Find where the given text appears and provide that cell's center as [X, Y] coordinate. 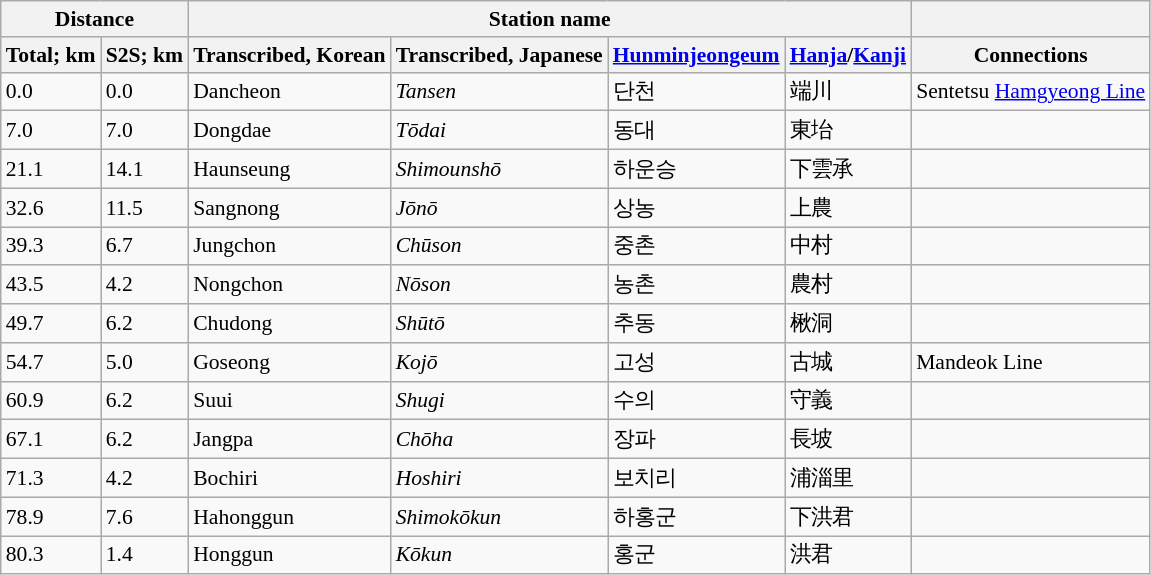
Distance [94, 19]
수의 [696, 400]
Connections [1030, 55]
67.1 [51, 440]
Hoshiri [500, 478]
Shugi [500, 400]
Jangpa [289, 440]
Chōha [500, 440]
Chudong [289, 324]
7.6 [145, 516]
Transcribed, Japanese [500, 55]
Tōdai [500, 130]
Nōson [500, 286]
홍군 [696, 556]
추동 [696, 324]
Transcribed, Korean [289, 55]
5.0 [145, 362]
71.3 [51, 478]
浦淄里 [848, 478]
하운승 [696, 170]
下洪君 [848, 516]
하홍군 [696, 516]
Jōnō [500, 208]
Shimounshō [500, 170]
Tansen [500, 92]
Shūtō [500, 324]
60.9 [51, 400]
중촌 [696, 246]
1.4 [145, 556]
49.7 [51, 324]
동대 [696, 130]
상농 [696, 208]
Total; km [51, 55]
Chūson [500, 246]
Bochiri [289, 478]
Dancheon [289, 92]
Hahonggun [289, 516]
下雲承 [848, 170]
古城 [848, 362]
고성 [696, 362]
Haunseung [289, 170]
Hunminjeongeum [696, 55]
39.3 [51, 246]
농촌 [696, 286]
Shimokōkun [500, 516]
Honggun [289, 556]
43.5 [51, 286]
楸洞 [848, 324]
Kojō [500, 362]
守義 [848, 400]
中村 [848, 246]
6.7 [145, 246]
端川 [848, 92]
Nongchon [289, 286]
11.5 [145, 208]
14.1 [145, 170]
東坮 [848, 130]
洪君 [848, 556]
21.1 [51, 170]
S2S; km [145, 55]
Goseong [289, 362]
Suui [289, 400]
Kōkun [500, 556]
80.3 [51, 556]
Mandeok Line [1030, 362]
Sentetsu Hamgyeong Line [1030, 92]
Station name [550, 19]
Sangnong [289, 208]
長坡 [848, 440]
보치리 [696, 478]
단천 [696, 92]
32.6 [51, 208]
장파 [696, 440]
Dongdae [289, 130]
Jungchon [289, 246]
78.9 [51, 516]
54.7 [51, 362]
農村 [848, 286]
上農 [848, 208]
Hanja/Kanji [848, 55]
